Provide the [x, y] coordinate of the cell's center where the given text is located.  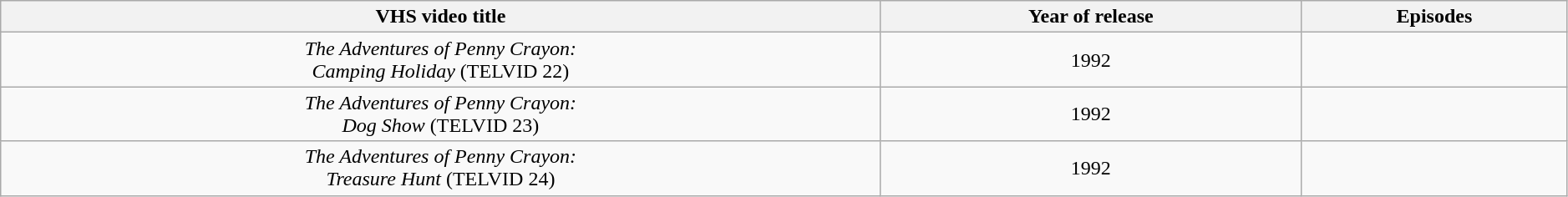
The Adventures of Penny Crayon:Treasure Hunt (TELVID 24) [441, 169]
The Adventures of Penny Crayon:Dog Show (TELVID 23) [441, 114]
VHS video title [441, 17]
Episodes [1435, 17]
The Adventures of Penny Crayon:Camping Holiday (TELVID 22) [441, 60]
Year of release [1091, 17]
